Scan for the cell matching the given text and deliver its [x, y] coordinate at center. 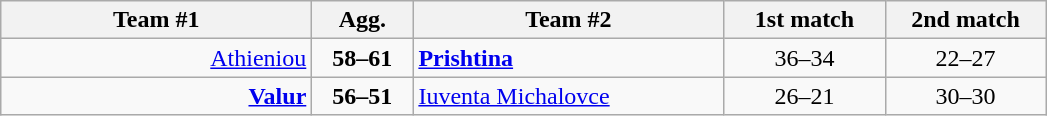
56–51 [362, 96]
2nd match [966, 20]
Prishtina [568, 58]
22–27 [966, 58]
Athieniou [156, 58]
Team #1 [156, 20]
30–30 [966, 96]
Valur [156, 96]
26–21 [804, 96]
Team #2 [568, 20]
58–61 [362, 58]
1st match [804, 20]
Iuventa Michalovce [568, 96]
36–34 [804, 58]
Agg. [362, 20]
